Return (x, y) of the center of cell containing provided text 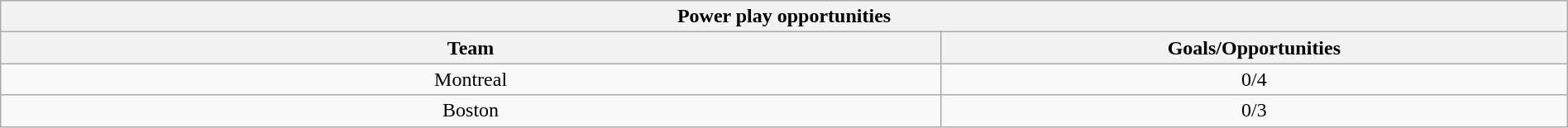
Montreal (471, 79)
Boston (471, 111)
0/4 (1254, 79)
0/3 (1254, 111)
Goals/Opportunities (1254, 48)
Team (471, 48)
Power play opportunities (784, 17)
